Find where the given text appears and provide that cell's center as [X, Y] coordinate. 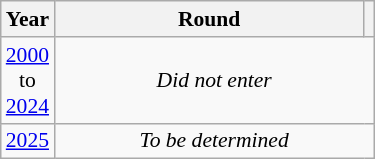
Round [209, 19]
2000to2024 [28, 80]
Did not enter [214, 80]
2025 [28, 141]
To be determined [214, 141]
Year [28, 19]
